Find where the given text appears and provide that cell's center as [x, y] coordinate. 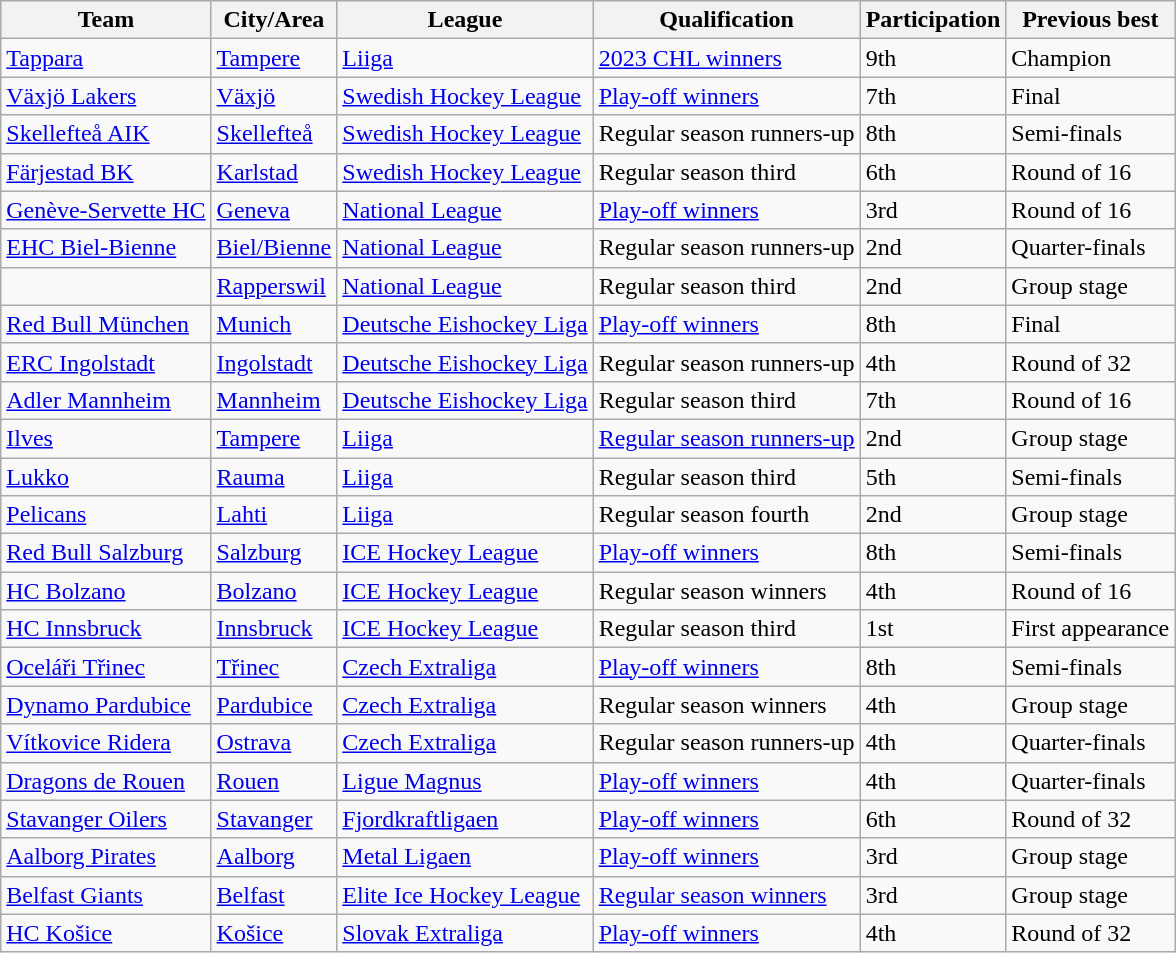
Salzburg [274, 553]
Ingolstadt [274, 362]
HC Innsbruck [106, 629]
Elite Ice Hockey League [465, 895]
Mannheim [274, 400]
Třinec [274, 667]
Rauma [274, 477]
EHC Biel-Bienne [106, 248]
HC Košice [106, 933]
Ostrava [274, 743]
Champion [1090, 58]
Innsbruck [274, 629]
Pardubice [274, 705]
Qualification [726, 20]
5th [933, 477]
Munich [274, 324]
Färjestad BK [106, 172]
Fjordkraftligaen [465, 819]
Vítkovice Ridera [106, 743]
HC Bolzano [106, 591]
Ligue Magnus [465, 781]
League [465, 20]
Dynamo Pardubice [106, 705]
Växjö [274, 96]
Växjö Lakers [106, 96]
2023 CHL winners [726, 58]
Bolzano [274, 591]
Karlstad [274, 172]
Red Bull München [106, 324]
Biel/Bienne [274, 248]
Belfast Giants [106, 895]
Stavanger [274, 819]
Genève-Servette HC [106, 210]
Ilves [106, 438]
Stavanger Oilers [106, 819]
Košice [274, 933]
Metal Ligaen [465, 857]
Lahti [274, 515]
Lukko [106, 477]
City/Area [274, 20]
Skellefteå [274, 134]
ERC Ingolstadt [106, 362]
Participation [933, 20]
Team [106, 20]
Oceláři Třinec [106, 667]
Regular season fourth [726, 515]
Aalborg Pirates [106, 857]
Rouen [274, 781]
Belfast [274, 895]
Pelicans [106, 515]
Adler Mannheim [106, 400]
Skellefteå AIK [106, 134]
Aalborg [274, 857]
Previous best [1090, 20]
Slovak Extraliga [465, 933]
First appearance [1090, 629]
Rapperswil [274, 286]
Tappara [106, 58]
Geneva [274, 210]
Dragons de Rouen [106, 781]
9th [933, 58]
Red Bull Salzburg [106, 553]
1st [933, 629]
